Capture the cell that displays the provided text and extract its [x, y] central coordinate. 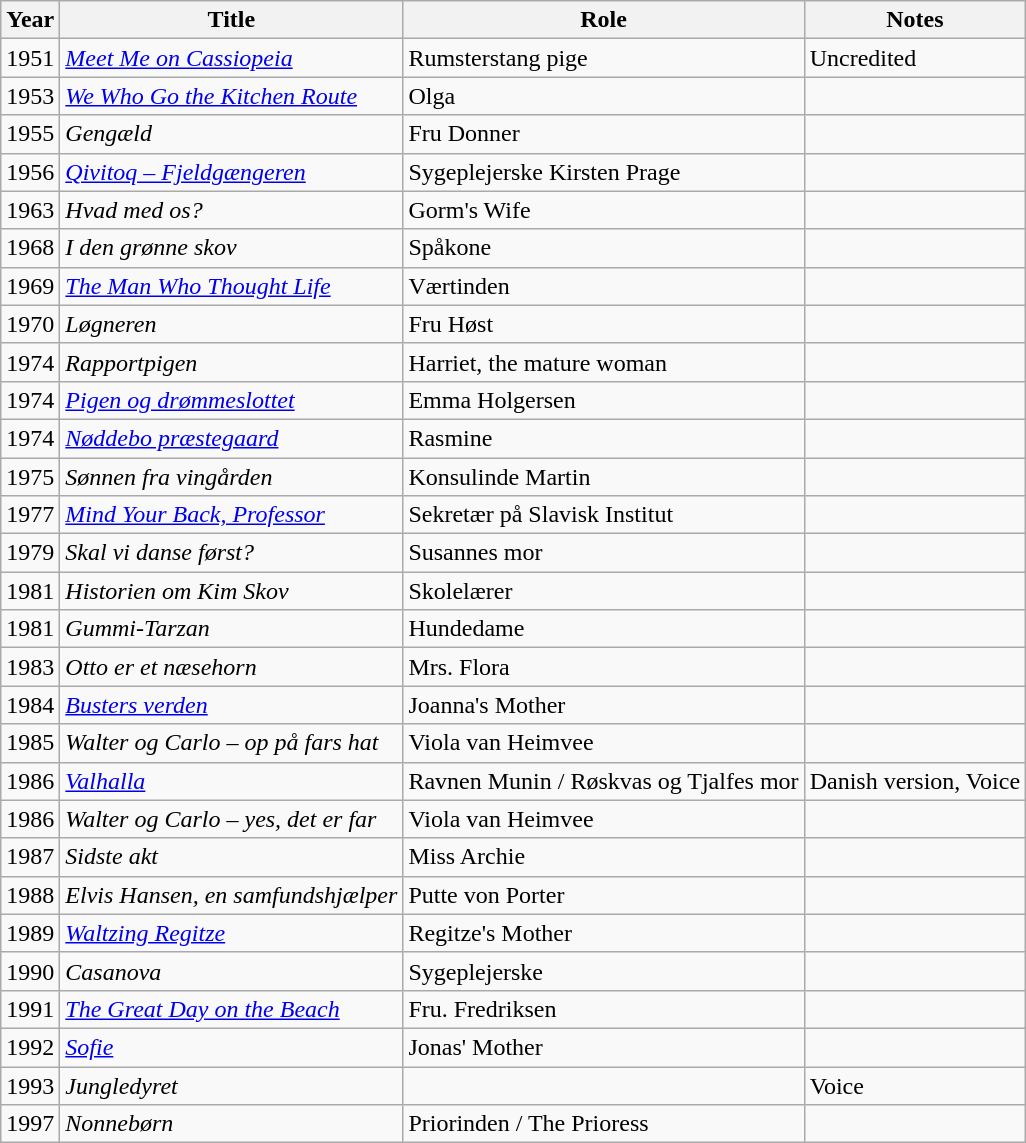
Harriet, the mature woman [604, 362]
1987 [30, 857]
Elvis Hansen, en samfundshjælper [232, 895]
1968 [30, 248]
Qivitoq – Fjeldgængeren [232, 172]
Uncredited [914, 58]
Rumsterstang pige [604, 58]
Fru Donner [604, 134]
Title [232, 20]
Emma Holgersen [604, 400]
Susannes mor [604, 553]
1992 [30, 1047]
1963 [30, 210]
1970 [30, 324]
Olga [604, 96]
1993 [30, 1085]
The Man Who Thought Life [232, 286]
Spåkone [604, 248]
1988 [30, 895]
Gorm's Wife [604, 210]
1955 [30, 134]
Mind Your Back, Professor [232, 515]
1979 [30, 553]
Historien om Kim Skov [232, 591]
Sygeplejerske [604, 971]
Voice [914, 1085]
Fru Høst [604, 324]
Putte von Porter [604, 895]
Hundedame [604, 629]
Role [604, 20]
Casanova [232, 971]
Rapportpigen [232, 362]
1975 [30, 477]
1983 [30, 667]
Sygeplejerske Kirsten Prage [604, 172]
1953 [30, 96]
Waltzing Regitze [232, 933]
Mrs. Flora [604, 667]
Valhalla [232, 781]
Regitze's Mother [604, 933]
Nøddebo præstegaard [232, 438]
Sekretær på Slavisk Institut [604, 515]
1991 [30, 1009]
1989 [30, 933]
Fru. Fredriksen [604, 1009]
1951 [30, 58]
Year [30, 20]
1985 [30, 743]
Meet Me on Cassiopeia [232, 58]
Miss Archie [604, 857]
Sønnen fra vingården [232, 477]
Notes [914, 20]
Walter og Carlo – op på fars hat [232, 743]
Skal vi danse først? [232, 553]
Sofie [232, 1047]
Danish version, Voice [914, 781]
Værtinden [604, 286]
Jungledyret [232, 1085]
Rasmine [604, 438]
Sidste akt [232, 857]
Jonas' Mother [604, 1047]
Otto er et næsehorn [232, 667]
We Who Go the Kitchen Route [232, 96]
Priorinden / The Prioress [604, 1124]
Joanna's Mother [604, 705]
Løgneren [232, 324]
1969 [30, 286]
Nonnebørn [232, 1124]
1990 [30, 971]
1984 [30, 705]
Hvad med os? [232, 210]
I den grønne skov [232, 248]
Gummi-Tarzan [232, 629]
Skolelærer [604, 591]
Konsulinde Martin [604, 477]
Pigen og drømmeslottet [232, 400]
The Great Day on the Beach [232, 1009]
Gengæld [232, 134]
1977 [30, 515]
Ravnen Munin / Røskvas og Tjalfes mor [604, 781]
1997 [30, 1124]
Busters verden [232, 705]
1956 [30, 172]
Walter og Carlo – yes, det er far [232, 819]
